Provide the [X, Y] coordinate of the cell's center where the given text is located.  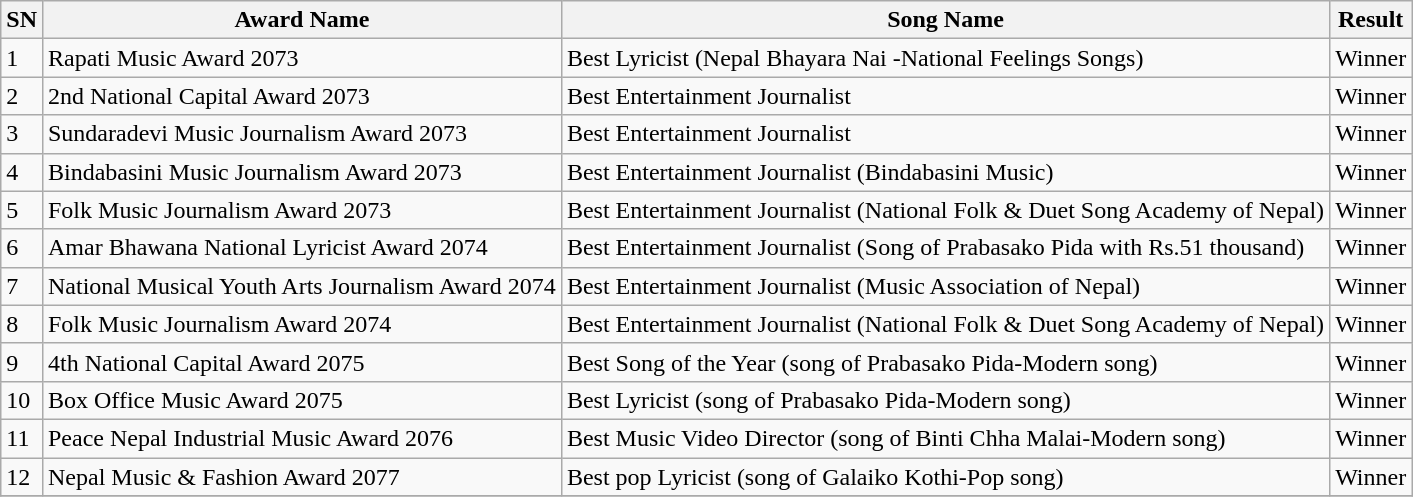
SN [22, 20]
Best pop Lyricist (song of Galaiko Kothi-Pop song) [945, 477]
Nepal Music & Fashion Award 2077 [302, 477]
4th National Capital Award 2075 [302, 362]
Folk Music Journalism Award 2074 [302, 324]
8 [22, 324]
Award Name [302, 20]
Best Music Video Director (song of Binti Chha Malai-Modern song) [945, 438]
Box Office Music Award 2075 [302, 400]
Best Lyricist (Nepal Bhayara Nai -National Feelings Songs) [945, 58]
10 [22, 400]
Peace Nepal Industrial Music Award 2076 [302, 438]
12 [22, 477]
Bindabasini Music Journalism Award 2073 [302, 172]
Result [1371, 20]
3 [22, 134]
Best Lyricist (song of Prabasako Pida-Modern song) [945, 400]
11 [22, 438]
Best Entertainment Journalist (Bindabasini Music) [945, 172]
6 [22, 248]
4 [22, 172]
5 [22, 210]
Folk Music Journalism Award 2073 [302, 210]
Best Song of the Year (song of Prabasako Pida-Modern song) [945, 362]
Sundaradevi Music Journalism Award 2073 [302, 134]
2nd National Capital Award 2073 [302, 96]
Song Name [945, 20]
Amar Bhawana National Lyricist Award 2074 [302, 248]
7 [22, 286]
9 [22, 362]
National Musical Youth Arts Journalism Award 2074 [302, 286]
Best Entertainment Journalist (Song of Prabasako Pida with Rs.51 thousand) [945, 248]
2 [22, 96]
Rapati Music Award 2073 [302, 58]
Best Entertainment Journalist (Music Association of Nepal) [945, 286]
1 [22, 58]
